Output the [x, y] coordinate of the center of the cell containing the given text.  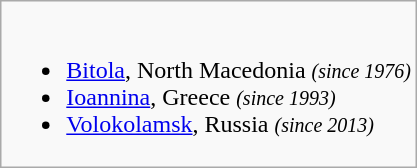
Bitola, North Macedonia (since 1976) Ioannina, Greece (since 1993) Volokolamsk, Russia (since 2013) [209, 84]
